Pinpoint the cell where the given text exists, returning its [x, y] midpoint coordinate. 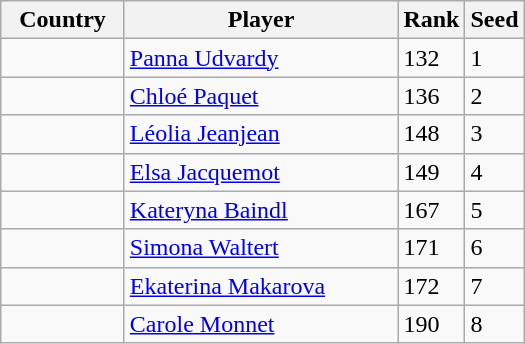
Elsa Jacquemot [261, 172]
190 [432, 324]
6 [494, 248]
1 [494, 58]
Panna Udvardy [261, 58]
7 [494, 286]
172 [432, 286]
Carole Monnet [261, 324]
Léolia Jeanjean [261, 134]
149 [432, 172]
Chloé Paquet [261, 96]
171 [432, 248]
3 [494, 134]
167 [432, 210]
148 [432, 134]
Kateryna Baindl [261, 210]
Ekaterina Makarova [261, 286]
Seed [494, 20]
5 [494, 210]
Simona Waltert [261, 248]
2 [494, 96]
8 [494, 324]
4 [494, 172]
Rank [432, 20]
132 [432, 58]
Player [261, 20]
Country [63, 20]
136 [432, 96]
